From the cell containing the given text, extract its center point as (X, Y) coordinate. 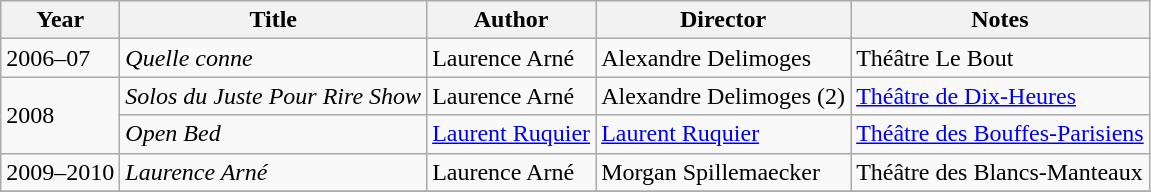
Théâtre des Blancs-Manteaux (1000, 172)
2006–07 (60, 58)
Notes (1000, 20)
Title (274, 20)
Théâtre de Dix-Heures (1000, 96)
Solos du Juste Pour Rire Show (274, 96)
Year (60, 20)
Théâtre des Bouffes-Parisiens (1000, 134)
Alexandre Delimoges (2) (724, 96)
2009–2010 (60, 172)
Open Bed (274, 134)
Quelle conne (274, 58)
Théâtre Le Bout (1000, 58)
Director (724, 20)
2008 (60, 115)
Alexandre Delimoges (724, 58)
Morgan Spillemaecker (724, 172)
Author (512, 20)
